Return the [x, y] coordinate for the center point of the cell that contains the specified text.  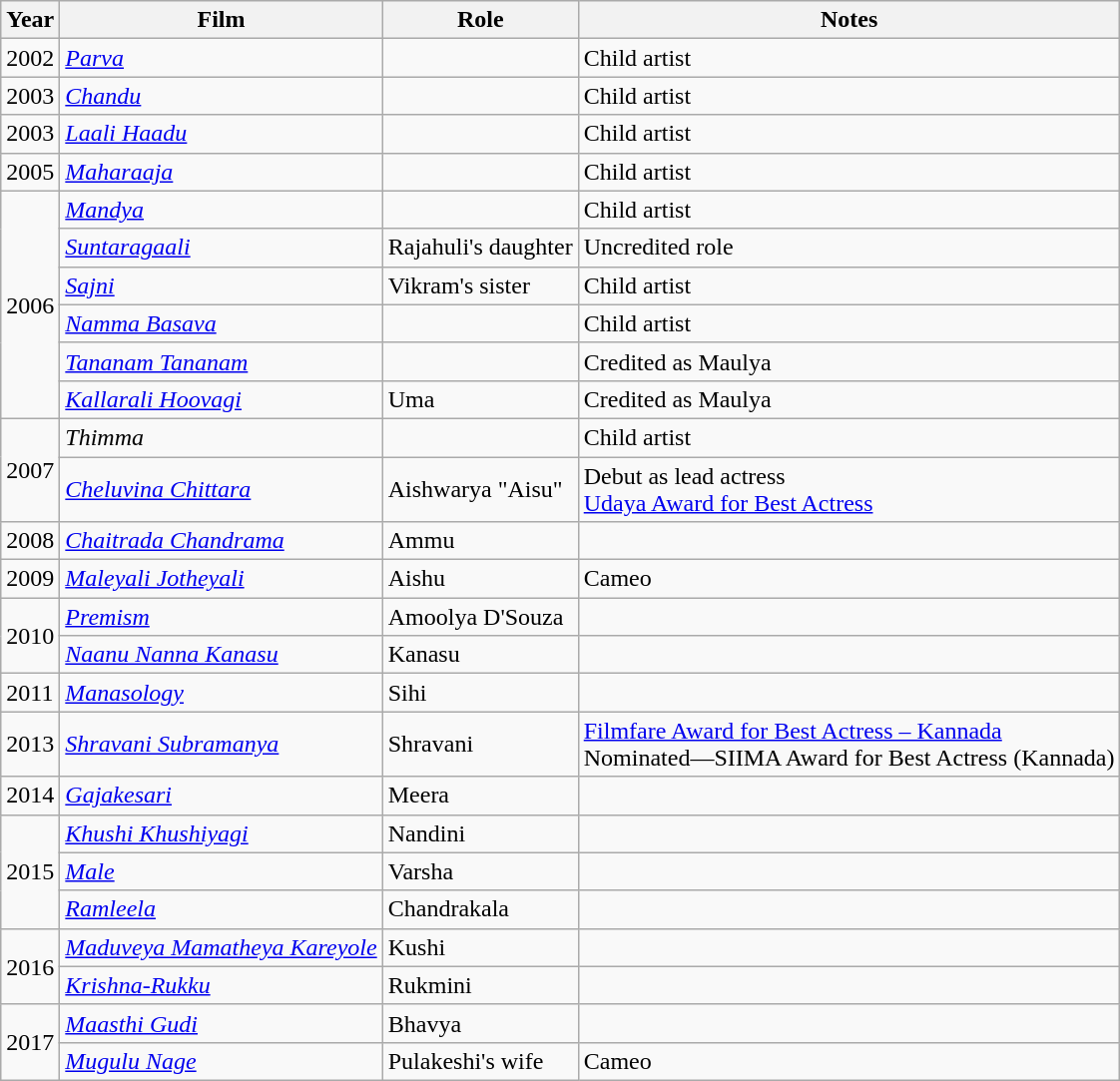
Namma Basava [222, 323]
Amoolya D'Souza [480, 617]
Shravani Subramanya [222, 745]
Ammu [480, 541]
Debut as lead actress Udaya Award for Best Actress [848, 489]
2016 [30, 966]
Notes [848, 20]
Chaitrada Chandrama [222, 541]
Maasthi Gudi [222, 1023]
Kanasu [480, 655]
Meera [480, 796]
Nandini [480, 833]
2007 [30, 469]
Suntaragaali [222, 248]
Naanu Nanna Kanasu [222, 655]
Maleyali Jotheyali [222, 579]
Sihi [480, 693]
2015 [30, 871]
Pulakeshi's wife [480, 1061]
Premism [222, 617]
Krishna-Rukku [222, 985]
2009 [30, 579]
2011 [30, 693]
Film [222, 20]
Kallarali Hoovagi [222, 399]
Mugulu Nage [222, 1061]
Cheluvina Chittara [222, 489]
Chandrakala [480, 909]
Uma [480, 399]
Varsha [480, 871]
Gajakesari [222, 796]
Uncredited role [848, 248]
Filmfare Award for Best Actress – KannadaNominated—SIIMA Award for Best Actress (Kannada) [848, 745]
2002 [30, 58]
Maduveya Mamatheya Kareyole [222, 947]
Bhavya [480, 1023]
Mandya [222, 210]
2005 [30, 172]
2006 [30, 304]
Thimma [222, 437]
Rukmini [480, 985]
2010 [30, 636]
Chandu [222, 96]
Parva [222, 58]
Aishu [480, 579]
Tananam Tananam [222, 361]
Vikram's sister [480, 285]
Male [222, 871]
Kushi [480, 947]
Ramleela [222, 909]
2017 [30, 1042]
Shravani [480, 745]
Rajahuli's daughter [480, 248]
Maharaaja [222, 172]
2008 [30, 541]
Laali Haadu [222, 134]
Sajni [222, 285]
Manasology [222, 693]
Khushi Khushiyagi [222, 833]
Year [30, 20]
Aishwarya "Aisu" [480, 489]
Role [480, 20]
2013 [30, 745]
2014 [30, 796]
